Capture the cell that displays the provided text and extract its [x, y] central coordinate. 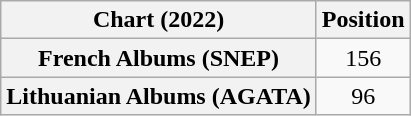
French Albums (SNEP) [159, 58]
Position [363, 20]
96 [363, 96]
Chart (2022) [159, 20]
Lithuanian Albums (AGATA) [159, 96]
156 [363, 58]
